Pinpoint the cell where the given text exists, returning its (x, y) midpoint coordinate. 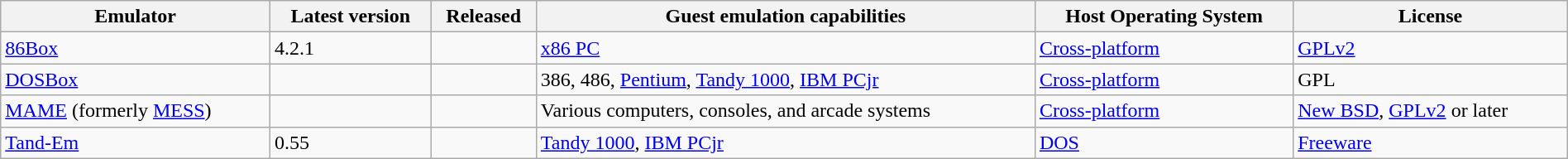
New BSD, GPLv2 or later (1431, 111)
Emulator (136, 17)
Host Operating System (1164, 17)
Freeware (1431, 142)
License (1431, 17)
Various computers, consoles, and arcade systems (786, 111)
Tandy 1000, IBM PCjr (786, 142)
MAME (formerly MESS) (136, 111)
x86 PC (786, 48)
386, 486, Pentium, Tandy 1000, IBM PCjr (786, 79)
DOS (1164, 142)
Latest version (351, 17)
4.2.1 (351, 48)
86Box (136, 48)
GPL (1431, 79)
Tand-Em (136, 142)
0.55 (351, 142)
GPLv2 (1431, 48)
Guest emulation capabilities (786, 17)
DOSBox (136, 79)
Released (483, 17)
